Extract the (x, y) coordinate from the center of the cell holding the provided text.  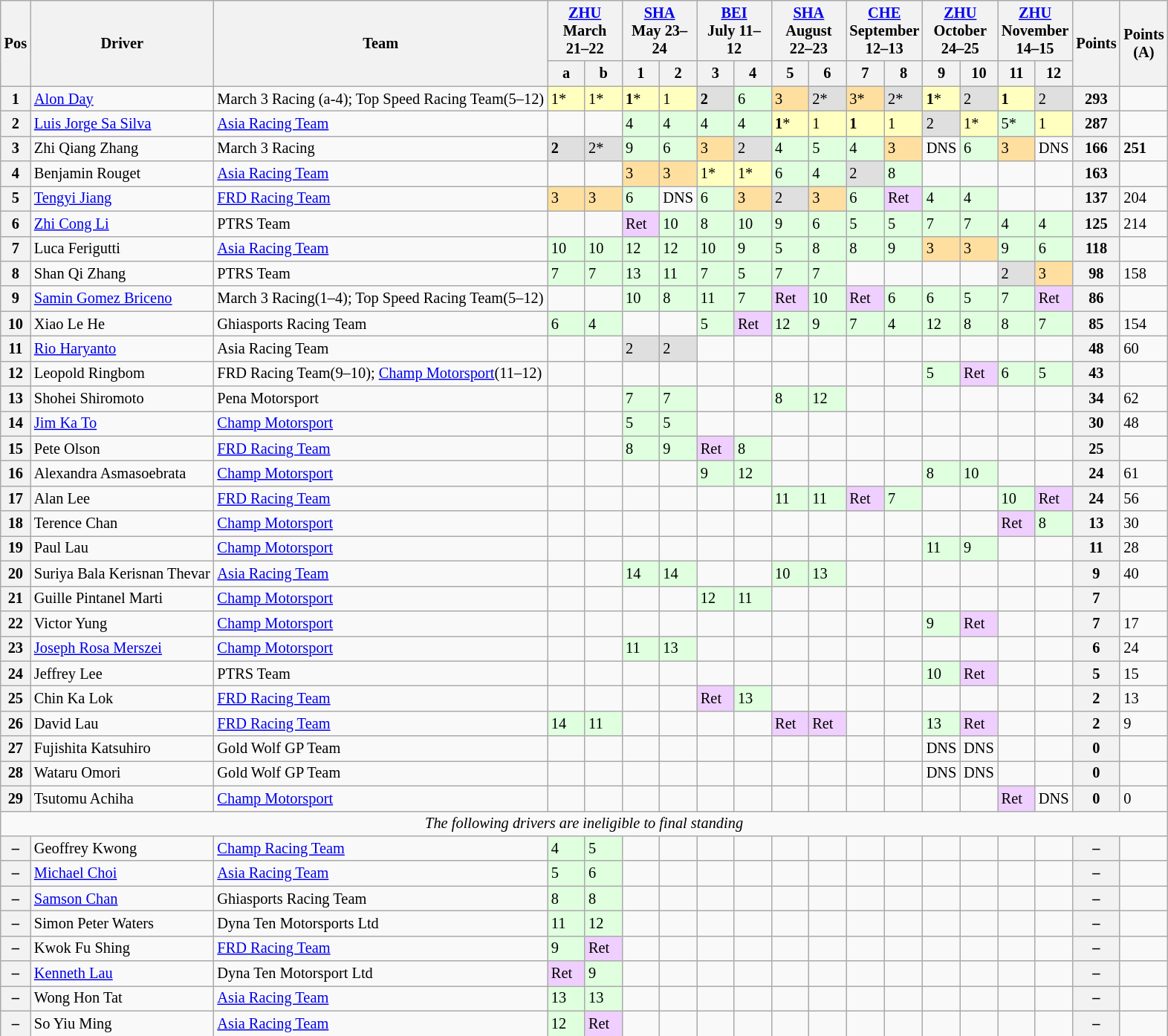
ZHUNovember 14–15 (1036, 30)
Driver (122, 43)
62 (1143, 399)
Samin Gomez Briceno (122, 299)
27 (16, 749)
21 (16, 599)
118 (1096, 249)
SHAMay 23–24 (660, 30)
Jim Ka To (122, 423)
Xiao Le He (122, 324)
Wong Hon Tat (122, 998)
Tengyi Jiang (122, 198)
26 (16, 723)
Rio Haryanto (122, 348)
29 (16, 798)
56 (1143, 498)
163 (1096, 174)
Fujishita Katsuhiro (122, 749)
Alan Lee (122, 498)
166 (1096, 149)
Luis Jorge Sa Silva (122, 123)
Kwok Fu Shing (122, 948)
Alon Day (122, 99)
Dyna Ten Motorsport Ltd (380, 974)
Alexandra Asmasoebrata (122, 473)
Champ Racing Team (380, 848)
125 (1096, 224)
Zhi Cong Li (122, 224)
Samson Chan (122, 899)
Jeffrey Lee (122, 674)
Luca Ferigutti (122, 249)
20 (16, 573)
98 (1096, 273)
CHESeptember 12–13 (884, 30)
Leopold Ringbom (122, 374)
Suriya Bala Kerisnan Thevar (122, 573)
Benjamin Rouget (122, 174)
Tsutomu Achiha (122, 798)
85 (1096, 324)
March 3 Racing (a-4); Top Speed Racing Team(5–12) (380, 99)
137 (1096, 198)
Paul Lau (122, 548)
Kenneth Lau (122, 974)
March 3 Racing(1–4); Top Speed Racing Team(5–12) (380, 299)
b (603, 74)
Guille Pintanel Marti (122, 599)
Chin Ka Lok (122, 698)
19 (16, 548)
Pete Olson (122, 449)
Pena Motorsport (380, 399)
Points(A) (1143, 43)
David Lau (122, 723)
16 (16, 473)
43 (1096, 374)
Team (380, 43)
293 (1096, 99)
ZHUMarch 21–22 (585, 30)
Terence Chan (122, 524)
Points (1096, 43)
Michael Choi (122, 873)
34 (1096, 399)
FRD Racing Team(9–10); Champ Motorsport(11–12) (380, 374)
a (566, 74)
251 (1143, 149)
287 (1096, 123)
Pos (16, 43)
158 (1143, 273)
5* (1016, 123)
BEIJuly 11–12 (734, 30)
3* (866, 99)
Dyna Ten Motorsports Ltd (380, 923)
61 (1143, 473)
Victor Yung (122, 623)
22 (16, 623)
Joseph Rosa Merszei (122, 648)
SHAAugust 22–23 (808, 30)
Zhi Qiang Zhang (122, 149)
The following drivers are ineligible to final standing (584, 824)
18 (16, 524)
154 (1143, 324)
204 (1143, 198)
40 (1143, 573)
Wataru Omori (122, 773)
86 (1096, 299)
Simon Peter Waters (122, 923)
214 (1143, 224)
So Yiu Ming (122, 1023)
March 3 Racing (380, 149)
Shan Qi Zhang (122, 273)
23 (16, 648)
60 (1143, 348)
ZHUOctober 24–25 (960, 30)
Geoffrey Kwong (122, 848)
Shohei Shiromoto (122, 399)
